Capture the cell that displays the provided text and extract its (x, y) central coordinate. 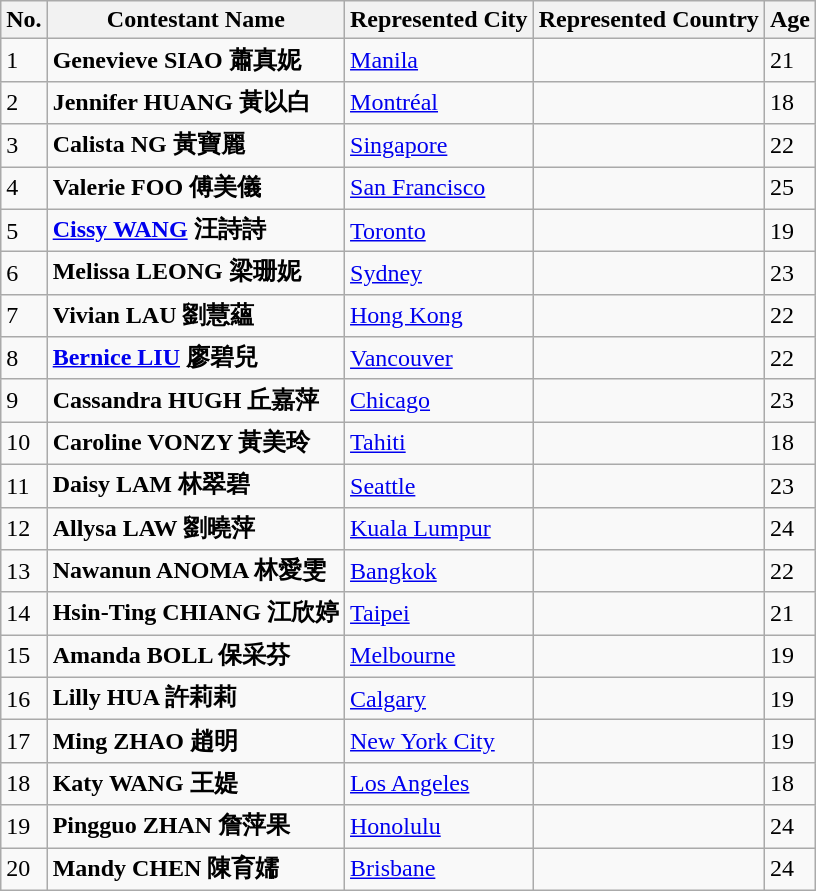
Hong Kong (440, 316)
Cissy WANG 汪詩詩 (196, 230)
Taipei (440, 614)
Brisbane (440, 870)
Calgary (440, 698)
Age (790, 20)
Seattle (440, 486)
Represented Country (648, 20)
Genevieve SIAO 蕭真妮 (196, 60)
Chicago (440, 400)
Bernice LIU 廖碧兒 (196, 358)
Honolulu (440, 826)
11 (24, 486)
Jennifer HUANG 黃以白 (196, 102)
Los Angeles (440, 784)
Pingguo ZHAN 詹萍果 (196, 826)
14 (24, 614)
Montréal (440, 102)
Lilly HUA 許莉莉 (196, 698)
17 (24, 742)
Calista NG 黃寶麗 (196, 146)
Kuala Lumpur (440, 528)
Vivian LAU 劉慧蘊 (196, 316)
20 (24, 870)
Vancouver (440, 358)
New York City (440, 742)
Allysa LAW 劉曉萍 (196, 528)
Represented City (440, 20)
Cassandra HUGH 丘嘉萍 (196, 400)
Valerie FOO 傅美儀 (196, 188)
Hsin-Ting CHIANG 江欣婷 (196, 614)
9 (24, 400)
5 (24, 230)
Manila (440, 60)
Nawanun ANOMA 林愛雯 (196, 572)
Toronto (440, 230)
Amanda BOLL 保采芬 (196, 656)
12 (24, 528)
8 (24, 358)
7 (24, 316)
1 (24, 60)
10 (24, 444)
Contestant Name (196, 20)
Sydney (440, 274)
3 (24, 146)
Caroline VONZY 黃美玲 (196, 444)
Tahiti (440, 444)
25 (790, 188)
15 (24, 656)
No. (24, 20)
Bangkok (440, 572)
Daisy LAM 林翠碧 (196, 486)
Katy WANG 王媞 (196, 784)
Singapore (440, 146)
Mandy CHEN 陳育嬬 (196, 870)
Ming ZHAO 趙明 (196, 742)
2 (24, 102)
Melbourne (440, 656)
13 (24, 572)
Melissa LEONG 梁珊妮 (196, 274)
San Francisco (440, 188)
6 (24, 274)
4 (24, 188)
16 (24, 698)
